Return (x, y) of the center of cell containing provided text 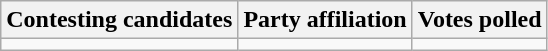
Votes polled (480, 20)
Party affiliation (325, 20)
Contesting candidates (120, 20)
